For the text-containing cell, return its midpoint in (X, Y) coordinate format. 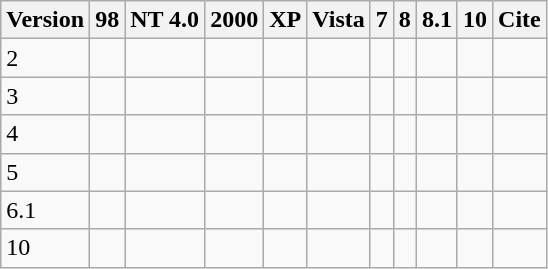
8 (404, 20)
Version (46, 20)
Cite (520, 20)
Vista (339, 20)
NT 4.0 (165, 20)
3 (46, 96)
2000 (234, 20)
7 (382, 20)
8.1 (436, 20)
6.1 (46, 210)
98 (108, 20)
4 (46, 134)
XP (286, 20)
5 (46, 172)
2 (46, 58)
